Search for the cell housing the specified text and yield its [X, Y] center coordinate. 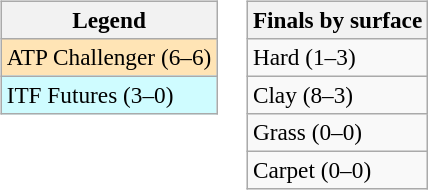
Grass (0–0) [337, 133]
ATP Challenger (6–6) [108, 57]
Legend [108, 20]
Hard (1–3) [337, 57]
Carpet (0–0) [337, 171]
ITF Futures (3–0) [108, 95]
Clay (8–3) [337, 95]
Finals by surface [337, 20]
